Locate the cell with the specified text and output its (x, y) center coordinate. 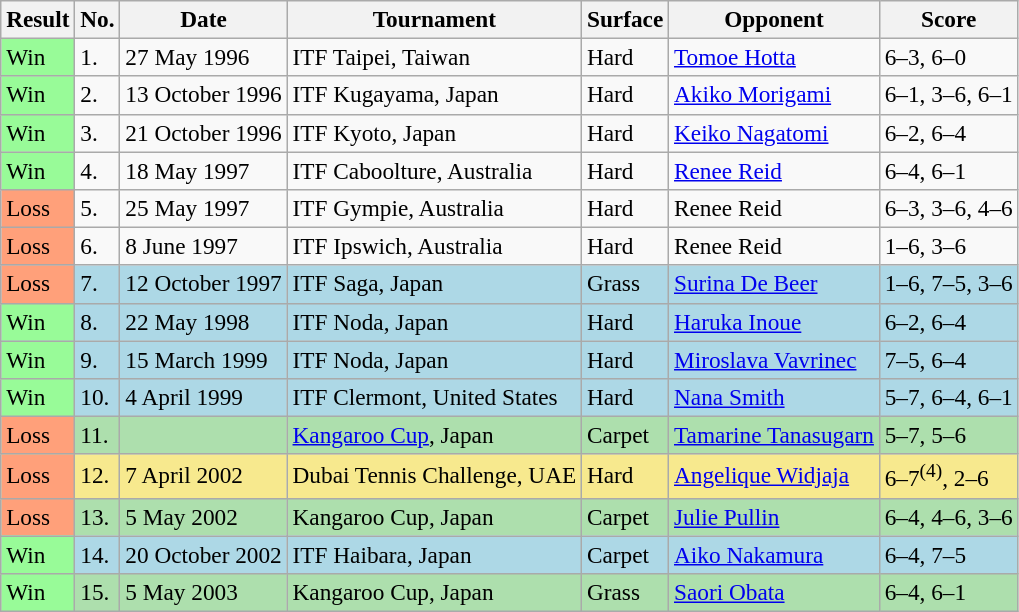
1–6, 3–6 (948, 246)
Opponent (774, 19)
5. (98, 208)
7 April 2002 (204, 476)
Surina De Beer (774, 284)
15. (98, 592)
12 October 1997 (204, 284)
7–5, 6–4 (948, 359)
ITF Taipei, Taiwan (434, 57)
No. (98, 19)
27 May 1996 (204, 57)
Tournament (434, 19)
6–7(4), 2–6 (948, 476)
Julie Pullin (774, 517)
2. (98, 95)
Haruka Inoue (774, 322)
8 June 1997 (204, 246)
ITF Clermont, United States (434, 397)
6–4, 4–6, 3–6 (948, 517)
Result (38, 19)
25 May 1997 (204, 208)
11. (98, 435)
6–1, 3–6, 6–1 (948, 95)
4. (98, 170)
14. (98, 554)
20 October 2002 (204, 554)
22 May 1998 (204, 322)
1. (98, 57)
Angelique Widjaja (774, 476)
5 May 2002 (204, 517)
Nana Smith (774, 397)
18 May 1997 (204, 170)
8. (98, 322)
ITF Ipswich, Australia (434, 246)
ITF Saga, Japan (434, 284)
Score (948, 19)
21 October 1996 (204, 133)
Akiko Morigami (774, 95)
Miroslava Vavrinec (774, 359)
6–3, 6–0 (948, 57)
6–3, 3–6, 4–6 (948, 208)
ITF Haibara, Japan (434, 554)
ITF Caboolture, Australia (434, 170)
Aiko Nakamura (774, 554)
13 October 1996 (204, 95)
12. (98, 476)
10. (98, 397)
Keiko Nagatomi (774, 133)
ITF Kugayama, Japan (434, 95)
5–7, 5–6 (948, 435)
13. (98, 517)
9. (98, 359)
15 March 1999 (204, 359)
3. (98, 133)
5 May 2003 (204, 592)
1–6, 7–5, 3–6 (948, 284)
Saori Obata (774, 592)
7. (98, 284)
Surface (626, 19)
Date (204, 19)
ITF Gympie, Australia (434, 208)
ITF Kyoto, Japan (434, 133)
6–4, 7–5 (948, 554)
5–7, 6–4, 6–1 (948, 397)
Tamarine Tanasugarn (774, 435)
6. (98, 246)
4 April 1999 (204, 397)
Dubai Tennis Challenge, UAE (434, 476)
Tomoe Hotta (774, 57)
